For the text-containing cell, return its midpoint in (x, y) coordinate format. 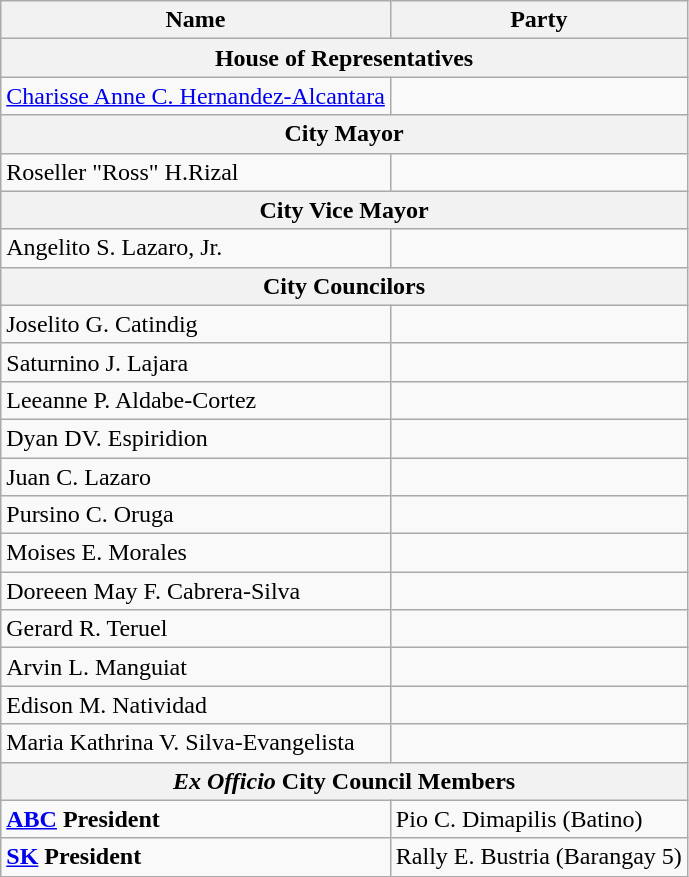
Ex Officio City Council Members (344, 781)
Moises E. Morales (196, 553)
Pio C. Dimapilis (Batino) (538, 819)
Saturnino J. Lajara (196, 362)
Name (196, 20)
Gerard R. Teruel (196, 629)
ABC President (196, 819)
Juan C. Lazaro (196, 477)
City Councilors (344, 286)
Doreeen May F. Cabrera-Silva (196, 591)
Pursino C. Oruga (196, 515)
House of Representatives (344, 58)
Rally E. Bustria (Barangay 5) (538, 857)
Maria Kathrina V. Silva-Evangelista (196, 743)
City Vice Mayor (344, 210)
City Mayor (344, 134)
Charisse Anne C. Hernandez-Alcantara (196, 96)
Joselito G. Catindig (196, 324)
Party (538, 20)
Dyan DV. Espiridion (196, 438)
Edison M. Natividad (196, 705)
Arvin L. Manguiat (196, 667)
Angelito S. Lazaro, Jr. (196, 248)
SK President (196, 857)
Leeanne P. Aldabe-Cortez (196, 400)
Roseller "Ross" H.Rizal (196, 172)
